Search for the cell housing the specified text and yield its [X, Y] center coordinate. 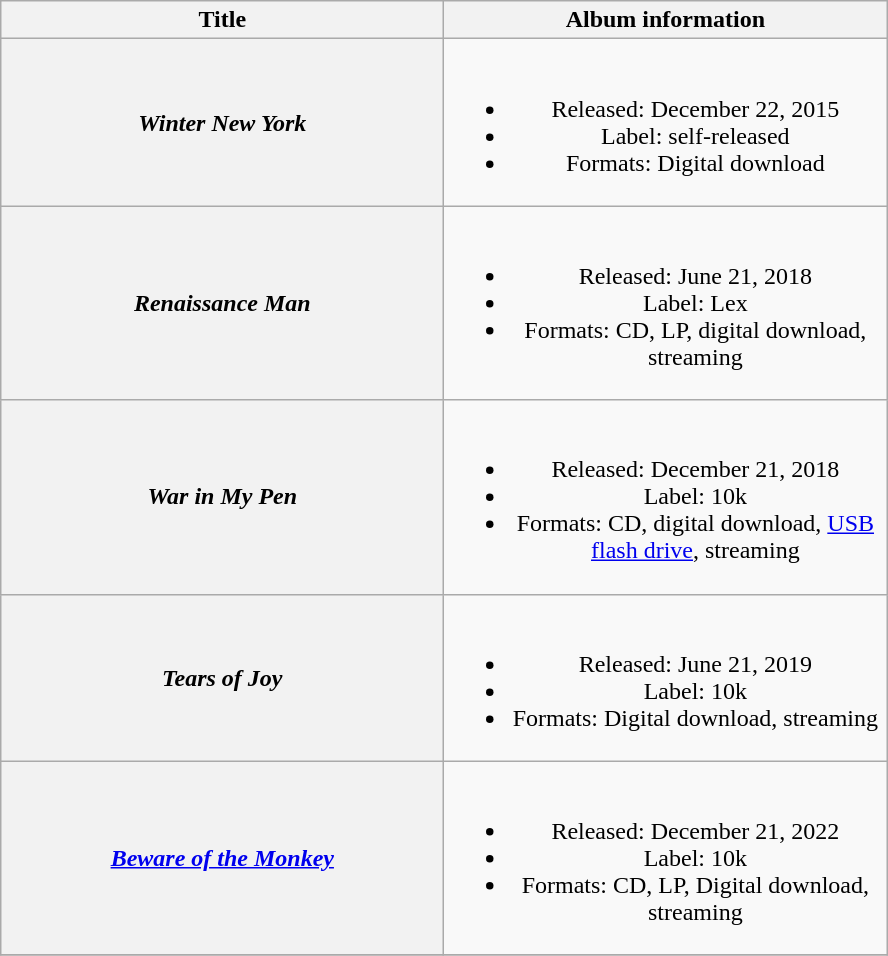
Album information [666, 20]
Released: December 21, 2022Label: 10kFormats: CD, LP, Digital download, streaming [666, 858]
Tears of Joy [222, 678]
Title [222, 20]
Renaissance Man [222, 303]
Released: June 21, 2018Label: LexFormats: CD, LP, digital download, streaming [666, 303]
Beware of the Monkey [222, 858]
War in My Pen [222, 497]
Released: December 21, 2018Label: 10kFormats: CD, digital download, USB flash drive, streaming [666, 497]
Released: June 21, 2019Label: 10kFormats: Digital download, streaming [666, 678]
Released: December 22, 2015Label: self-releasedFormats: Digital download [666, 122]
Winter New York [222, 122]
